From the cell containing the given text, extract its center point as (x, y) coordinate. 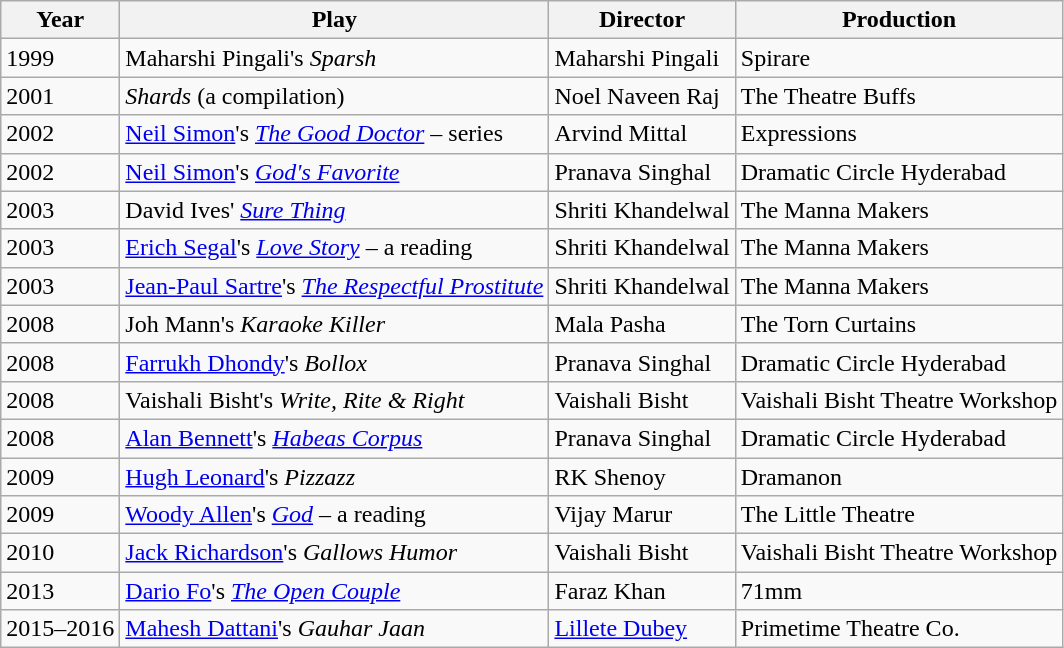
RK Shenoy (642, 477)
Erich Segal's Love Story – a reading (334, 248)
Jack Richardson's Gallows Humor (334, 553)
Lillete Dubey (642, 629)
Year (60, 20)
Hugh Leonard's Pizzazz (334, 477)
1999 (60, 58)
Woody Allen's God – a reading (334, 515)
Shards (a compilation) (334, 96)
Arvind Mittal (642, 134)
Dramanon (899, 477)
The Torn Curtains (899, 324)
Joh Mann's Karaoke Killer (334, 324)
Spirare (899, 58)
Production (899, 20)
Noel Naveen Raj (642, 96)
Primetime Theatre Co. (899, 629)
Maharshi Pingali's Sparsh (334, 58)
The Theatre Buffs (899, 96)
2013 (60, 591)
Neil Simon's God's Favorite (334, 172)
Faraz Khan (642, 591)
Expressions (899, 134)
Mala Pasha (642, 324)
Alan Bennett's Habeas Corpus (334, 438)
Maharshi Pingali (642, 58)
2001 (60, 96)
Director (642, 20)
Vaishali Bisht's Write, Rite & Right (334, 400)
2015–2016 (60, 629)
Jean-Paul Sartre's The Respectful Prostitute (334, 286)
71mm (899, 591)
Play (334, 20)
Vijay Marur (642, 515)
Farrukh Dhondy's Bollox (334, 362)
Mahesh Dattani's Gauhar Jaan (334, 629)
David Ives' Sure Thing (334, 210)
Neil Simon's The Good Doctor – series (334, 134)
2010 (60, 553)
Dario Fo's The Open Couple (334, 591)
The Little Theatre (899, 515)
